Provide the (x, y) coordinate of the cell's center where the given text is located.  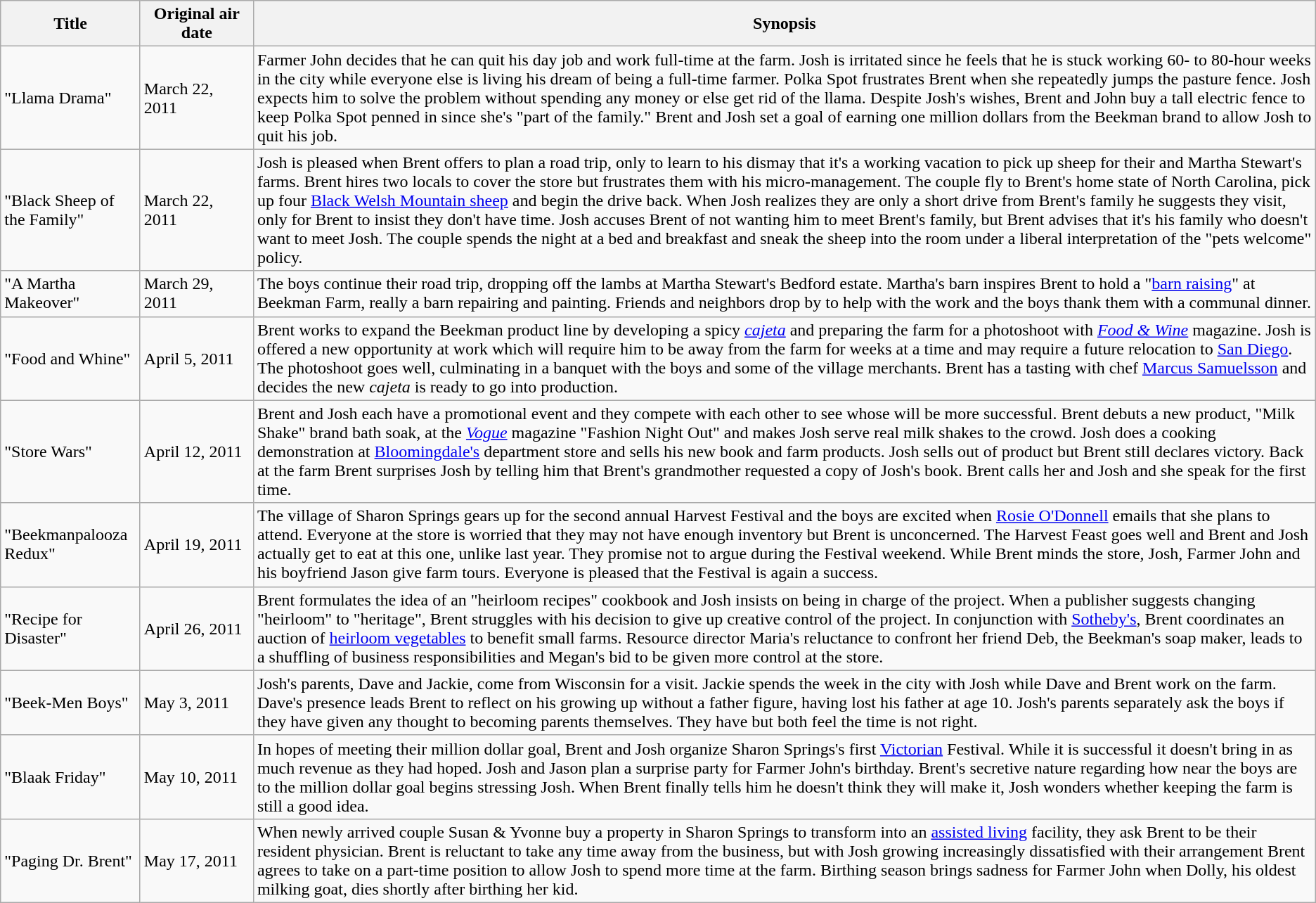
"A Martha Makeover" (70, 294)
Title (70, 24)
"Store Wars" (70, 451)
"Llama Drama" (70, 98)
"Food and Whine" (70, 359)
"Black Sheep of the Family" (70, 210)
Synopsis (785, 24)
March 29, 2011 (197, 294)
"Recipe for Disaster" (70, 629)
April 12, 2011 (197, 451)
April 5, 2011 (197, 359)
"Paging Dr. Brent" (70, 861)
May 3, 2011 (197, 703)
April 26, 2011 (197, 629)
"Beek-Men Boys" (70, 703)
April 19, 2011 (197, 544)
"Beekmanpalooza Redux" (70, 544)
May 10, 2011 (197, 776)
May 17, 2011 (197, 861)
Original air date (197, 24)
"Blaak Friday" (70, 776)
